Extract the [X, Y] coordinate from the center of the cell holding the provided text.  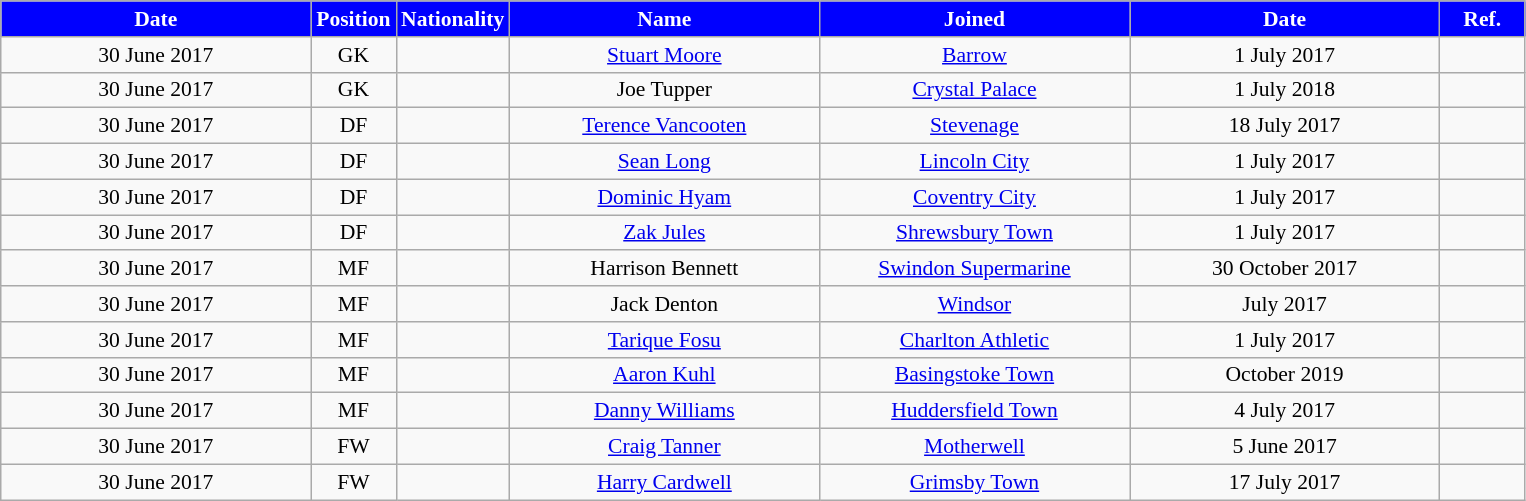
Craig Tanner [664, 447]
Joe Tupper [664, 90]
1 July 2018 [1285, 90]
Grimsby Town [974, 482]
Position [354, 19]
Stuart Moore [664, 55]
July 2017 [1285, 304]
Aaron Kuhl [664, 375]
Crystal Palace [974, 90]
Harrison Bennett [664, 269]
Jack Denton [664, 304]
Terence Vancooten [664, 126]
Shrewsbury Town [974, 233]
Swindon Supermarine [974, 269]
Lincoln City [974, 162]
Dominic Hyam [664, 197]
Joined [974, 19]
Windsor [974, 304]
Motherwell [974, 447]
18 July 2017 [1285, 126]
Zak Jules [664, 233]
Harry Cardwell [664, 482]
Stevenage [974, 126]
Sean Long [664, 162]
Tarique Fosu [664, 340]
5 June 2017 [1285, 447]
Nationality [452, 19]
Ref. [1482, 19]
Danny Williams [664, 411]
Charlton Athletic [974, 340]
Name [664, 19]
October 2019 [1285, 375]
Coventry City [974, 197]
Huddersfield Town [974, 411]
Basingstoke Town [974, 375]
Barrow [974, 55]
17 July 2017 [1285, 482]
4 July 2017 [1285, 411]
30 October 2017 [1285, 269]
